Pinpoint the cell where the given text exists, returning its (X, Y) midpoint coordinate. 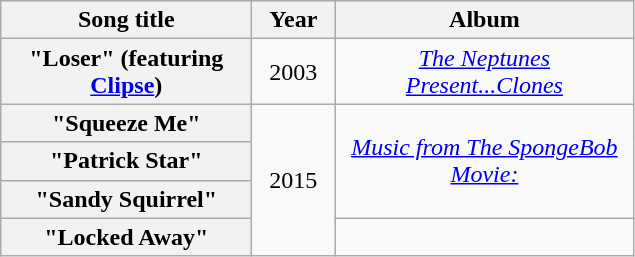
"Patrick Star" (126, 161)
"Sandy Squirrel" (126, 199)
"Locked Away" (126, 237)
"Squeeze Me" (126, 123)
Music from The SpongeBob Movie: (484, 161)
2015 (294, 180)
2003 (294, 72)
Song title (126, 20)
"Loser" (featuring Clipse) (126, 72)
The Neptunes Present...Clones (484, 72)
Year (294, 20)
Album (484, 20)
